For the text-containing cell, return its midpoint in (X, Y) coordinate format. 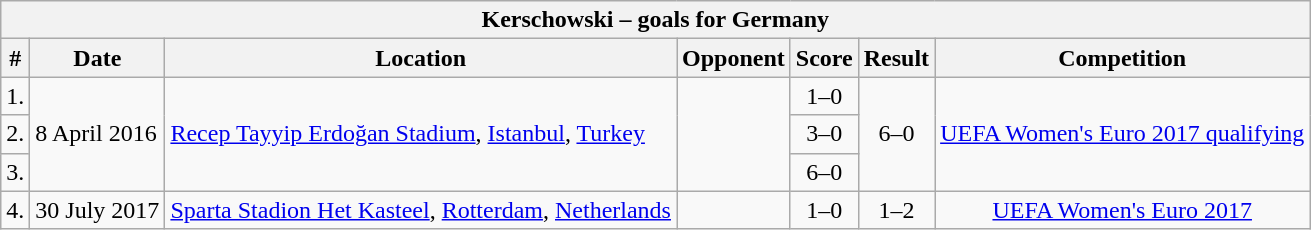
Location (421, 58)
Kerschowski – goals for Germany (656, 20)
UEFA Women's Euro 2017 (1122, 210)
Sparta Stadion Het Kasteel, Rotterdam, Netherlands (421, 210)
Score (824, 58)
3–0 (824, 134)
Recep Tayyip Erdoğan Stadium, Istanbul, Turkey (421, 134)
Date (98, 58)
8 April 2016 (98, 134)
UEFA Women's Euro 2017 qualifying (1122, 134)
Competition (1122, 58)
Opponent (733, 58)
4. (16, 210)
30 July 2017 (98, 210)
2. (16, 134)
1–2 (896, 210)
1. (16, 96)
Result (896, 58)
# (16, 58)
3. (16, 172)
